Output the [X, Y] coordinate of the center of the cell containing the given text.  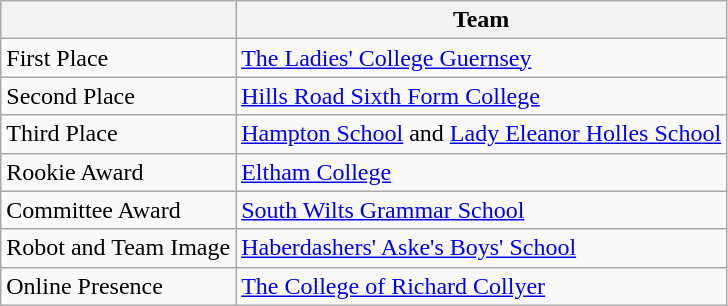
Hampton School and Lady Eleanor Holles School [482, 134]
Haberdashers' Aske's Boys' School [482, 248]
Team [482, 20]
Online Presence [118, 286]
Third Place [118, 134]
Eltham College [482, 172]
South Wilts Grammar School [482, 210]
Hills Road Sixth Form College [482, 96]
First Place [118, 58]
Robot and Team Image [118, 248]
The Ladies' College Guernsey [482, 58]
The College of Richard Collyer [482, 286]
Rookie Award [118, 172]
Committee Award [118, 210]
Second Place [118, 96]
